Return the [x, y] coordinate for the center point of the cell that contains the specified text.  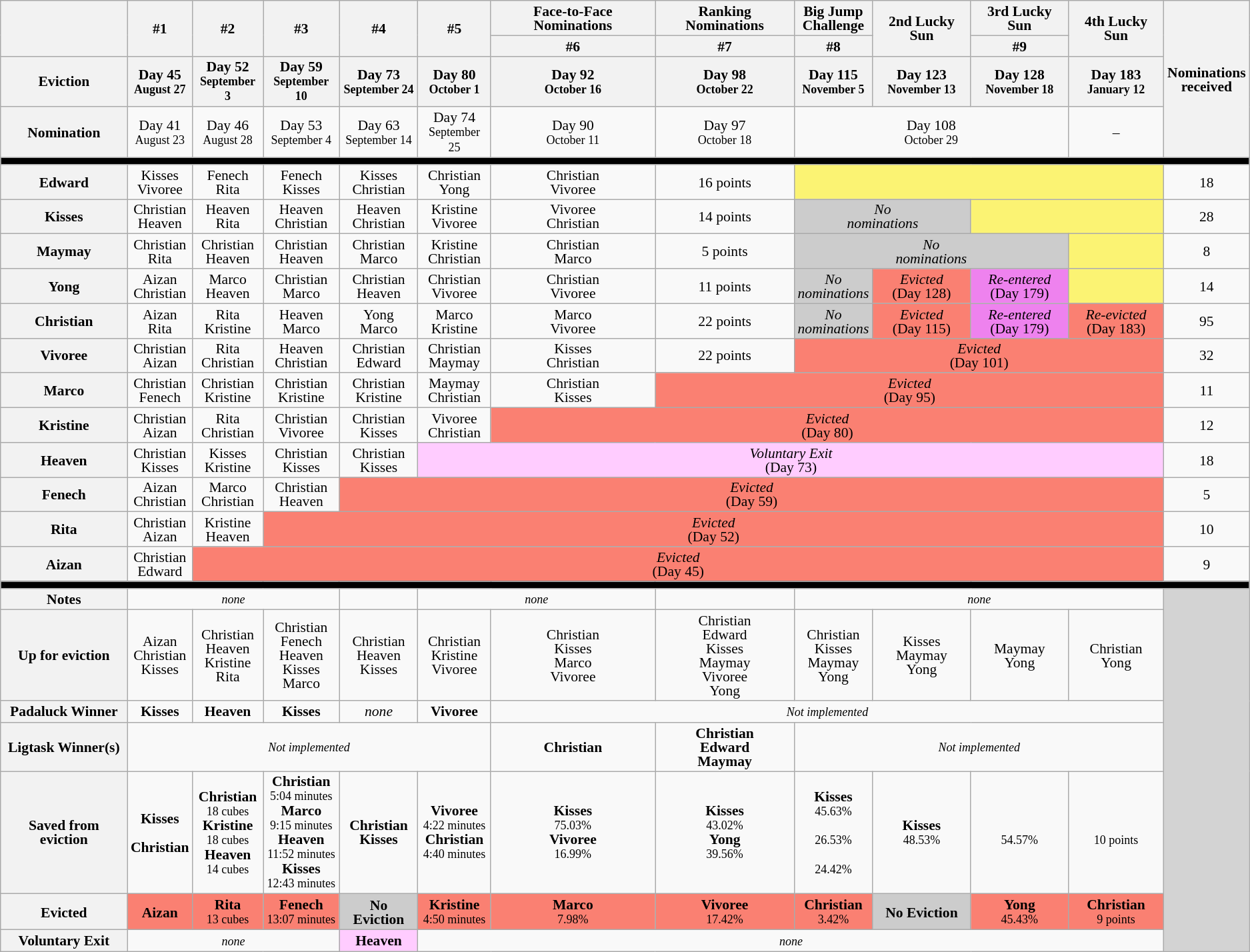
ChristianFenechHeavenKissesMarco [301, 655]
Kisses75.03%Vivoree16.99% [573, 833]
Evicted [64, 912]
3rd Lucky Sun [1019, 18]
MaymayYong [1019, 655]
Kisses43.02%Yong39.56% [725, 833]
Day 45August 27 [160, 81]
Ranking Nominations [725, 18]
Day 97October 18 [725, 133]
Day 115November 5 [833, 81]
RitaKristine [228, 321]
Eviction [64, 81]
Day 123November 13 [921, 81]
Kristine4:50 minutes [455, 912]
KissesVivoree [160, 182]
Day 92October 16 [573, 81]
Day 63September 14 [379, 133]
Edward [64, 182]
Yong45.43% [1019, 912]
– [1116, 133]
#3 [301, 28]
MarcoChristian [228, 495]
Face-to-Face Nominations [573, 18]
Day 46August 28 [228, 133]
Up for eviction [64, 655]
MarcoKristine [455, 321]
28 [1207, 217]
Evicted(Day 80) [827, 425]
HeavenRita [228, 217]
ChristianHeavenKristineRita [228, 655]
11 points [725, 286]
FenechKisses [301, 182]
Day 90October 11 [573, 133]
Nominations received [1207, 79]
Padaluck Winner [64, 712]
Vivoree4:22 minutesChristian4:40 minutes [455, 833]
Rita [64, 529]
Evicted(Day 52) [713, 529]
4th Lucky Sun [1116, 28]
5 [1207, 495]
Voluntary Exit(Day 73) [791, 460]
14 points [725, 217]
9 [1207, 564]
Day 53September 4 [301, 133]
ChristianFenech [160, 391]
Kisses45.63%26.53%24.42% [833, 833]
Evicted(Day 101) [979, 355]
Marco [64, 391]
#2 [228, 28]
Yong [64, 286]
Evicted(Day 95) [909, 391]
11 [1207, 391]
Kristine [64, 425]
Voluntary Exit [64, 941]
Day 52September 3 [228, 81]
8 [1207, 251]
Christian5:04 minutesMarco9:15 minutesHeaven11:52 minutesKisses12:43 minutes [301, 833]
Christian18 cubesKristine18 cubesHeaven14 cubes [228, 833]
Christian9 points [1116, 912]
Re-evicted(Day 183) [1116, 321]
Nomination [64, 133]
Marco7.98% [573, 912]
ChristianEdwardMaymay [725, 747]
MarcoHeaven [228, 286]
Ligtask Winner(s) [64, 747]
16 points [725, 182]
Rita13 cubes [228, 912]
14 [1207, 286]
Saved from eviction [64, 833]
Vivoree17.42% [725, 912]
AizanChristianKisses [160, 655]
Evicted(Day 128) [921, 286]
Fenech13:07 minutes [301, 912]
#8 [833, 45]
MaymayChristian [455, 391]
ChristianKristineVivoree [455, 655]
#9 [1019, 45]
KristineVivoree [455, 217]
Day 73September 24 [379, 81]
2nd Lucky Sun [921, 28]
#1 [160, 28]
Day 108October 29 [931, 133]
Evicted(Day 45) [679, 564]
#5 [455, 28]
32 [1207, 355]
12 [1207, 425]
#7 [725, 45]
HeavenMarco [301, 321]
KissesKristine [228, 460]
KristineChristian [455, 251]
Evicted(Day 59) [752, 495]
Day 41August 23 [160, 133]
FenechRita [228, 182]
Fenech [64, 495]
ChristianEdwardKissesMaymayVivoreeYong [725, 655]
ChristianKissesMarcoVivoree [573, 655]
Big JumpChallenge [833, 18]
10 [1207, 529]
#4 [379, 28]
95 [1207, 321]
Day 80October 1 [455, 81]
Christian3.42% [833, 912]
KissesMaymayYong [921, 655]
Day 128November 18 [1019, 81]
MarcoVivoree [573, 321]
10 points [1116, 833]
Maymay [64, 251]
Day 74September 25 [455, 133]
AizanRita [160, 321]
Day 59September 10 [301, 81]
Evicted(Day 115) [921, 321]
ChristianMaymay [455, 355]
Notes [64, 599]
Day 98October 22 [725, 81]
ChristianHeavenKisses [379, 655]
ChristianKissesMaymayYong [833, 655]
54.57% [1019, 833]
#6 [573, 45]
ChristianRita [160, 251]
YongMarco [379, 321]
5 points [725, 251]
KristineHeaven [228, 529]
Day 183January 12 [1116, 81]
Kisses48.53% [921, 833]
